Identify which cell holds the provided text, then report its [x, y] central coordinate. 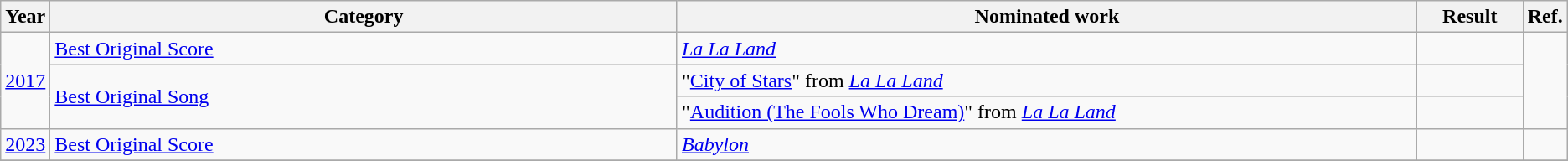
2017 [25, 80]
"City of Stars" from La La Land [1047, 80]
Year [25, 17]
Nominated work [1047, 17]
"Audition (The Fools Who Dream)" from La La Land [1047, 112]
Ref. [1545, 17]
Result [1469, 17]
La La Land [1047, 49]
Category [364, 17]
2023 [25, 144]
Babylon [1047, 144]
Best Original Song [364, 96]
